Locate the cell with the specified text and output its [X, Y] center coordinate. 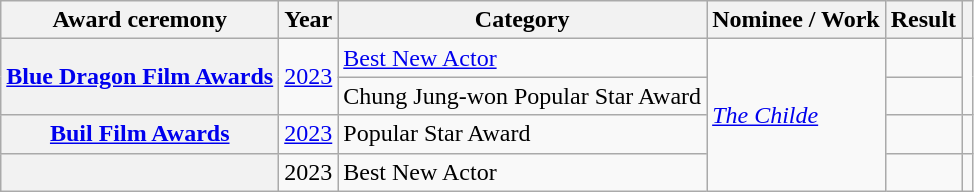
Nominee / Work [796, 20]
Popular Star Award [522, 134]
Chung Jung-won Popular Star Award [522, 96]
Year [308, 20]
Buil Film Awards [140, 134]
Award ceremony [140, 20]
Result [923, 20]
The Childe [796, 115]
Category [522, 20]
Blue Dragon Film Awards [140, 77]
